Scan for the cell matching the given text and deliver its (X, Y) coordinate at center. 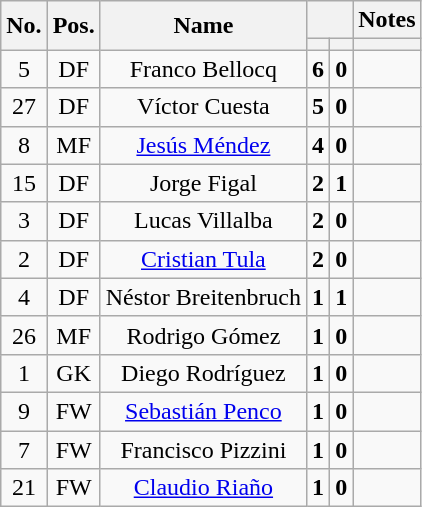
8 (24, 145)
21 (24, 488)
Sebastián Penco (203, 411)
Rodrigo Gómez (203, 335)
GK (74, 373)
Francisco Pizzini (203, 449)
Name (203, 26)
27 (24, 107)
Lucas Villalba (203, 221)
Notes (387, 20)
9 (24, 411)
Cristian Tula (203, 259)
3 (24, 221)
Franco Bellocq (203, 69)
No. (24, 26)
Pos. (74, 26)
Jesús Méndez (203, 145)
Néstor Breitenbruch (203, 297)
Víctor Cuesta (203, 107)
Jorge Figal (203, 183)
15 (24, 183)
Diego Rodríguez (203, 373)
7 (24, 449)
Claudio Riaño (203, 488)
6 (318, 69)
26 (24, 335)
